From the cell containing the given text, extract its center point as [X, Y] coordinate. 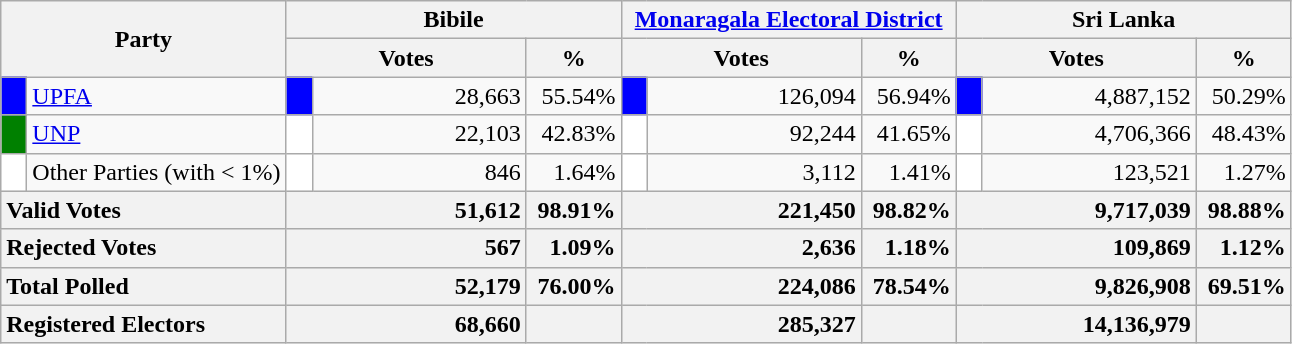
9,826,908 [1076, 286]
51,612 [406, 210]
Valid Votes [144, 210]
1.09% [574, 248]
224,086 [741, 286]
1.12% [1244, 248]
48.43% [1244, 134]
68,660 [406, 324]
41.65% [908, 134]
1.27% [1244, 172]
846 [419, 172]
Monaragala Electoral District [788, 20]
UPFA [156, 96]
Sri Lanka [1124, 20]
14,136,979 [1076, 324]
126,094 [754, 96]
4,887,152 [1089, 96]
76.00% [574, 286]
1.41% [908, 172]
1.64% [574, 172]
UNP [156, 134]
42.83% [574, 134]
28,663 [419, 96]
55.54% [574, 96]
78.54% [908, 286]
123,521 [1089, 172]
9,717,039 [1076, 210]
56.94% [908, 96]
567 [406, 248]
Bibile [454, 20]
98.82% [908, 210]
4,706,366 [1089, 134]
Rejected Votes [144, 248]
109,869 [1076, 248]
3,112 [754, 172]
Party [144, 39]
52,179 [406, 286]
50.29% [1244, 96]
98.88% [1244, 210]
92,244 [754, 134]
22,103 [419, 134]
98.91% [574, 210]
1.18% [908, 248]
Other Parties (with < 1%) [156, 172]
221,450 [741, 210]
69.51% [1244, 286]
Registered Electors [144, 324]
2,636 [741, 248]
285,327 [741, 324]
Total Polled [144, 286]
